For the text-containing cell, return its midpoint in [x, y] coordinate format. 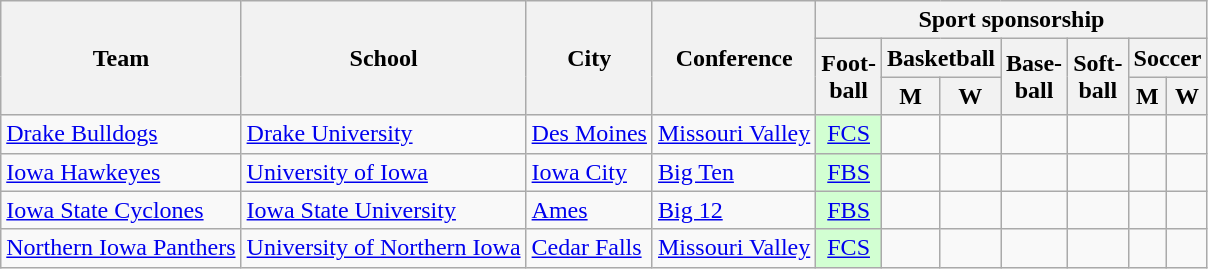
Drake University [384, 134]
Base-ball [1034, 77]
Basketball [940, 58]
Team [121, 58]
Foot-ball [849, 77]
Soccer [1168, 58]
University of Iowa [384, 172]
Big 12 [734, 210]
Iowa City [589, 172]
Iowa State University [384, 210]
Des Moines [589, 134]
Iowa State Cyclones [121, 210]
Northern Iowa Panthers [121, 248]
Soft-ball [1098, 77]
School [384, 58]
Iowa Hawkeyes [121, 172]
Conference [734, 58]
Big Ten [734, 172]
Sport sponsorship [1012, 20]
City [589, 58]
Drake Bulldogs [121, 134]
Cedar Falls [589, 248]
Ames [589, 210]
University of Northern Iowa [384, 248]
